Find where the given text appears and provide that cell's center as [x, y] coordinate. 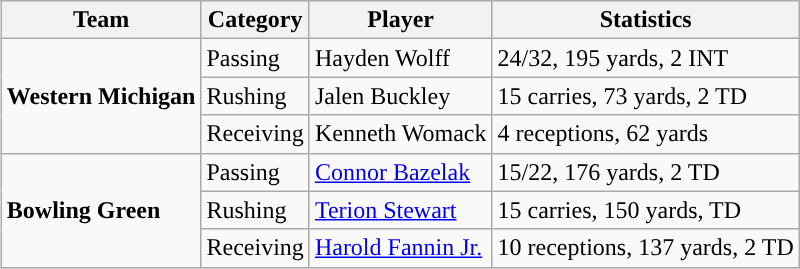
Harold Fannin Jr. [400, 248]
Kenneth Womack [400, 134]
Player [400, 20]
Bowling Green [101, 210]
Hayden Wolff [400, 58]
15 carries, 150 yards, TD [646, 210]
24/32, 195 yards, 2 INT [646, 58]
Category [255, 20]
4 receptions, 62 yards [646, 134]
Team [101, 20]
15 carries, 73 yards, 2 TD [646, 96]
Connor Bazelak [400, 172]
Statistics [646, 20]
15/22, 176 yards, 2 TD [646, 172]
Jalen Buckley [400, 96]
Western Michigan [101, 96]
10 receptions, 137 yards, 2 TD [646, 248]
Terion Stewart [400, 210]
